Extract the [X, Y] coordinate from the center of the cell holding the provided text.  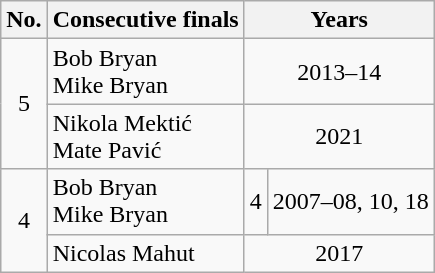
Nicolas Mahut [146, 253]
Years [339, 20]
Nikola Mektić Mate Pavić [146, 136]
2013–14 [339, 72]
5 [24, 104]
2021 [339, 136]
2017 [339, 253]
Consecutive finals [146, 20]
2007–08, 10, 18 [350, 202]
No. [24, 20]
